Determine the (X, Y) coordinate at the center of the cell enclosing the given text.  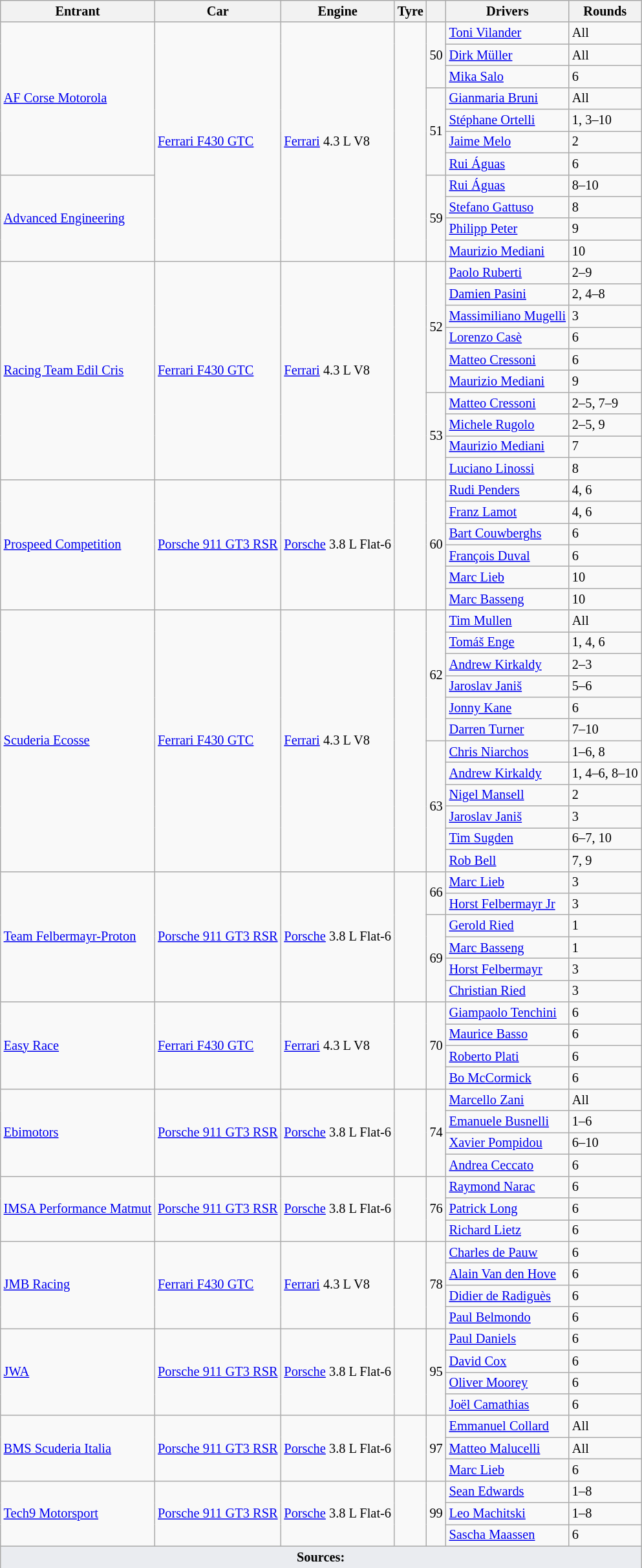
74 (436, 1132)
Toni Vilander (508, 33)
Emanuele Busnelli (508, 1122)
Paul Belmondo (508, 1318)
Xavier Pompidou (508, 1143)
Rudi Penders (508, 490)
Andrea Ceccato (508, 1165)
Nigel Mansell (508, 795)
Sean Edwards (508, 1492)
Chris Niarchos (508, 752)
51 (436, 131)
Alain Van den Hove (508, 1274)
Lorenzo Casè (508, 338)
Damien Pasini (508, 294)
Rounds (605, 11)
Giampaolo Tenchini (508, 1013)
David Cox (508, 1361)
62 (436, 675)
Entrant (78, 11)
Patrick Long (508, 1208)
Engine (337, 11)
2–9 (605, 272)
7–10 (605, 730)
IMSA Performance Matmut (78, 1208)
Jonny Kane (508, 708)
Car (217, 11)
Emmanuel Collard (508, 1426)
BMS Scuderia Italia (78, 1448)
Tomáš Enge (508, 642)
François Duval (508, 556)
JWA (78, 1371)
1–6 (605, 1122)
Tim Mullen (508, 621)
Gerold Ried (508, 926)
Joël Camathias (508, 1404)
Stefano Gattuso (508, 207)
Easy Race (78, 1045)
Advanced Engineering (78, 219)
1, 3–10 (605, 120)
Jaime Melo (508, 142)
Mika Salo (508, 76)
Bo McCormick (508, 1078)
1, 4, 6 (605, 642)
Tyre (411, 11)
AF Corse Motorola (78, 98)
Stéphane Ortelli (508, 120)
Massimiliano Mugelli (508, 316)
5–6 (605, 686)
2–5, 9 (605, 425)
Oliver Moorey (508, 1383)
Christian Ried (508, 991)
52 (436, 327)
Raymond Narac (508, 1187)
1–6, 8 (605, 752)
8–10 (605, 186)
Gianmaria Bruni (508, 98)
Paul Daniels (508, 1339)
70 (436, 1045)
Tech9 Motorsport (78, 1514)
2–5, 7–9 (605, 403)
59 (436, 219)
Maurice Basso (508, 1034)
Drivers (508, 11)
95 (436, 1371)
Racing Team Edil Cris (78, 370)
Marcello Zani (508, 1100)
JMB Racing (78, 1285)
99 (436, 1514)
Richard Lietz (508, 1230)
Rob Bell (508, 860)
60 (436, 545)
Roberto Plati (508, 1056)
Luciano Linossi (508, 468)
53 (436, 436)
Team Felbermayr-Proton (78, 937)
Bart Couwberghs (508, 534)
Sources: (321, 1557)
1, 4–6, 8–10 (605, 773)
7 (605, 446)
Philipp Peter (508, 229)
Didier de Radiguès (508, 1296)
Dirk Müller (508, 55)
2, 4–8 (605, 294)
69 (436, 959)
50 (436, 54)
Horst Felbermayr (508, 969)
66 (436, 893)
6–10 (605, 1143)
Charles de Pauw (508, 1252)
Sascha Maassen (508, 1535)
Matteo Malucelli (508, 1448)
63 (436, 806)
Scuderia Ecosse (78, 741)
Paolo Ruberti (508, 272)
Prospeed Competition (78, 545)
2–3 (605, 664)
Tim Sugden (508, 838)
Michele Rugolo (508, 425)
Ebimotors (78, 1132)
Leo Machitski (508, 1514)
76 (436, 1208)
Darren Turner (508, 730)
6–7, 10 (605, 838)
Horst Felbermayr Jr (508, 904)
97 (436, 1448)
Franz Lamot (508, 512)
7, 9 (605, 860)
78 (436, 1285)
